From the cell containing the given text, extract its center point as [x, y] coordinate. 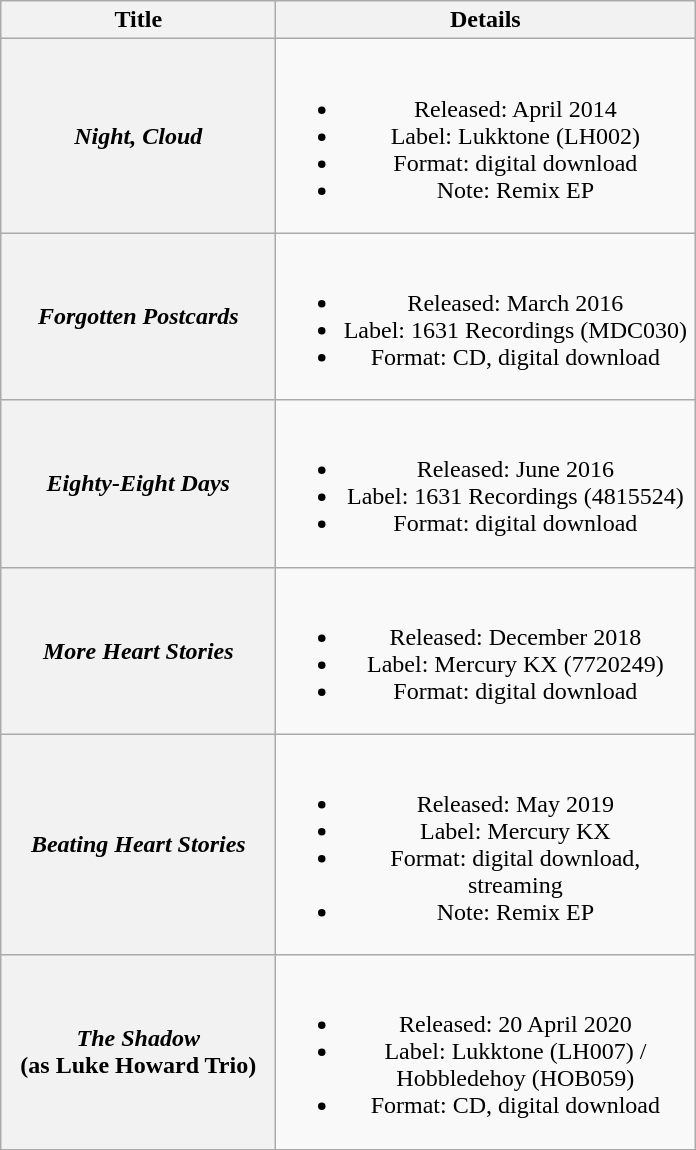
Released: April 2014Label: Lukktone (LH002)Format: digital downloadNote: Remix EP [486, 136]
Released: March 2016Label: 1631 Recordings (MDC030)Format: CD, digital download [486, 316]
Title [138, 20]
Released: June 2016Label: 1631 Recordings (4815524)Format: digital download [486, 484]
Released: 20 April 2020Label: Lukktone (LH007) / Hobbledehoy (HOB059)Format: CD, digital download [486, 1052]
Night, Cloud [138, 136]
Details [486, 20]
Forgotten Postcards [138, 316]
Eighty-Eight Days [138, 484]
Beating Heart Stories [138, 844]
Released: May 2019Label: Mercury KXFormat: digital download, streamingNote: Remix EP [486, 844]
The Shadow (as Luke Howard Trio) [138, 1052]
More Heart Stories [138, 650]
Released: December 2018Label: Mercury KX (7720249)Format: digital download [486, 650]
